Identify which cell holds the provided text, then report its [x, y] central coordinate. 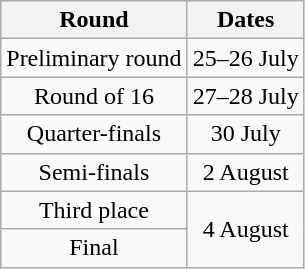
Semi-finals [94, 172]
30 July [246, 134]
Third place [94, 210]
25–26 July [246, 58]
Final [94, 248]
Dates [246, 20]
4 August [246, 229]
Quarter-finals [94, 134]
Round of 16 [94, 96]
Round [94, 20]
Preliminary round [94, 58]
27–28 July [246, 96]
2 August [246, 172]
